Provide the (X, Y) coordinate of the cell's center where the given text is located.  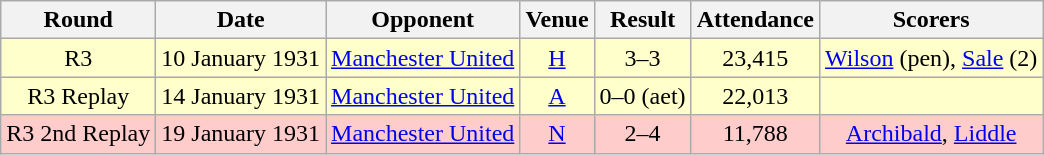
10 January 1931 (241, 58)
H (557, 58)
3–3 (642, 58)
Attendance (755, 20)
Archibald, Liddle (930, 134)
Opponent (423, 20)
Date (241, 20)
Result (642, 20)
Wilson (pen), Sale (2) (930, 58)
R3 (78, 58)
0–0 (aet) (642, 96)
R3 2nd Replay (78, 134)
22,013 (755, 96)
11,788 (755, 134)
19 January 1931 (241, 134)
Venue (557, 20)
N (557, 134)
2–4 (642, 134)
Round (78, 20)
R3 Replay (78, 96)
A (557, 96)
14 January 1931 (241, 96)
23,415 (755, 58)
Scorers (930, 20)
